Return (x, y) of the center of cell containing provided text 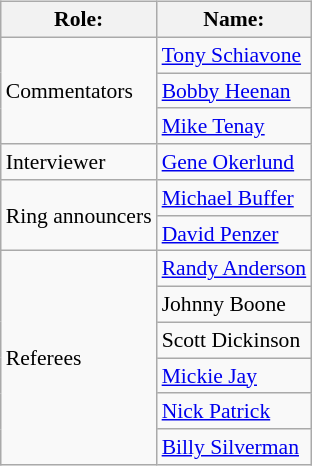
Randy Anderson (234, 269)
Billy Silverman (234, 447)
Nick Patrick (234, 411)
Mickie Jay (234, 376)
Name: (234, 20)
Johnny Boone (234, 305)
Role: (79, 20)
Ring announcers (79, 216)
Interviewer (79, 162)
Bobby Heenan (234, 91)
Commentators (79, 90)
Gene Okerlund (234, 162)
Scott Dickinson (234, 340)
Tony Schiavone (234, 55)
Michael Buffer (234, 198)
David Penzer (234, 233)
Referees (79, 358)
Mike Tenay (234, 126)
